Output the [X, Y] coordinate of the center of the cell containing the given text.  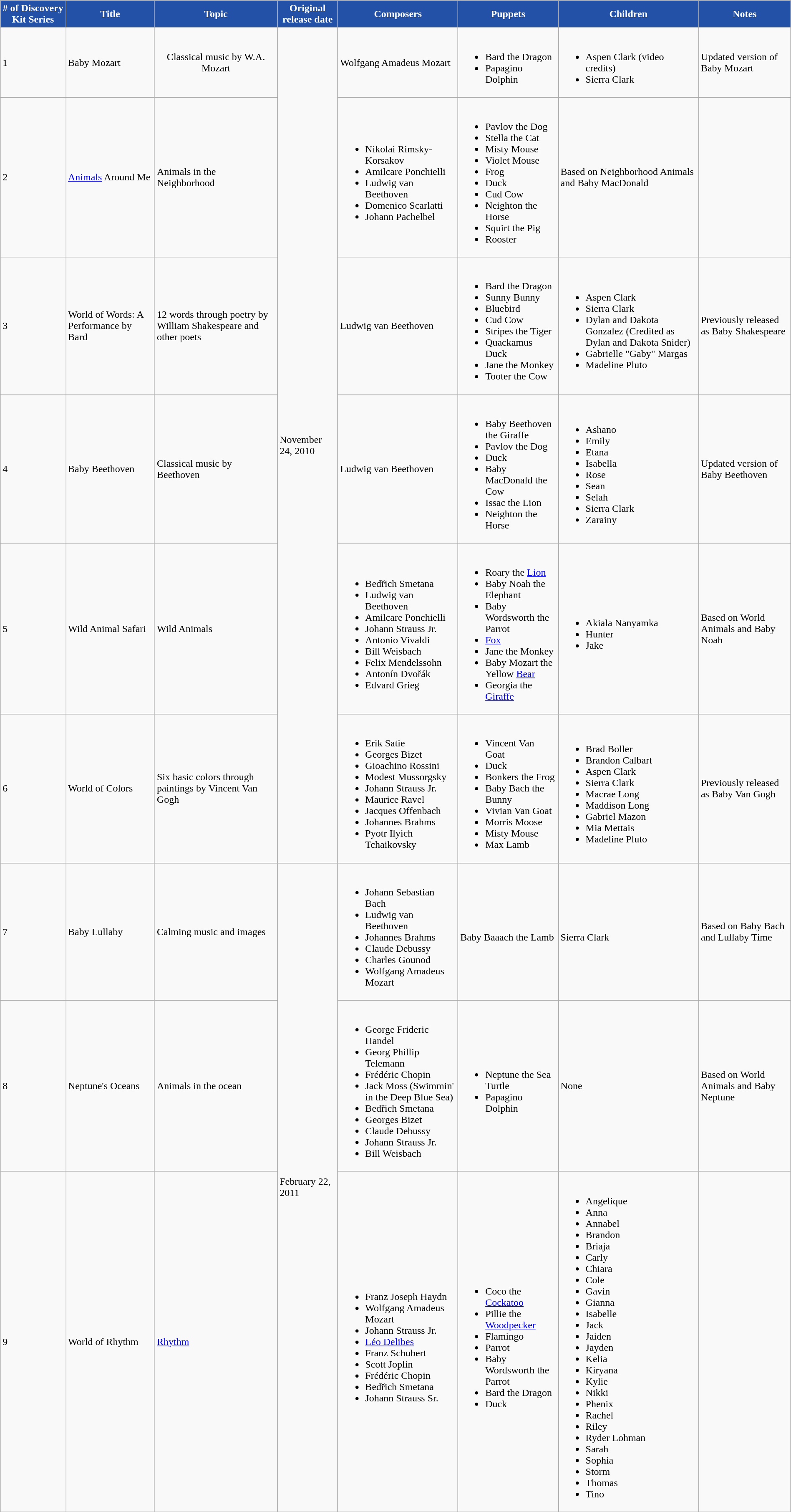
9 [33, 1342]
World of Words: A Performance by Bard [110, 326]
Brad BollerBrandon CalbartAspen ClarkSierra ClarkMacrae LongMaddison LongGabriel MazonMia MettaisMadeline Pluto [628, 789]
Updated version of Baby Beethoven [744, 469]
Roary the LionBaby Noah the ElephantBaby Wordsworth the ParrotFoxJane the MonkeyBaby Mozart the Yellow BearGeorgia the Giraffe [508, 629]
Baby Mozart [110, 63]
Baby Baaach the Lamb [508, 932]
Animals Around Me [110, 177]
Children [628, 14]
Original release date [308, 14]
Baby Beethoven [110, 469]
Wild Animal Safari [110, 629]
Bedřich SmetanaLudwig van BeethovenAmilcare PonchielliJohann Strauss Jr.Antonio VivaldiBill WeisbachFelix MendelssohnAntonín DvořákEdvard Grieg [398, 629]
Erik SatieGeorges BizetGioachino RossiniModest MussorgskyJohann Strauss Jr.Maurice RavelJacques OffenbachJohannes BrahmsPyotr Ilyich Tchaikovsky [398, 789]
February 22, 2011 [308, 1187]
Based on Baby Bach and Lullaby Time [744, 932]
Vincent Van GoatDuckBonkers the FrogBaby Bach the BunnyVivian Van GoatMorris MooseMisty MouseMax Lamb [508, 789]
Title [110, 14]
Wolfgang Amadeus Mozart [398, 63]
Previously released as Baby Van Gogh [744, 789]
2 [33, 177]
None [628, 1086]
Based on Neighborhood Animals and Baby MacDonald [628, 177]
Animals in the Neighborhood [216, 177]
Sierra Clark [628, 932]
World of Rhythm [110, 1342]
Nikolai Rimsky-KorsakovAmilcare PonchielliLudwig van BeethovenDomenico ScarlattiJohann Pachelbel [398, 177]
AshanoEmilyEtanaIsabellaRoseSeanSelahSierra ClarkZarainy [628, 469]
Animals in the ocean [216, 1086]
World of Colors [110, 789]
Notes [744, 14]
Calming music and images [216, 932]
6 [33, 789]
Johann Sebastian BachLudwig van BeethovenJohannes BrahmsClaude DebussyCharles GounodWolfgang Amadeus Mozart [398, 932]
8 [33, 1086]
Composers [398, 14]
Classical music by Beethoven [216, 469]
Bard the DragonSunny BunnyBluebirdCud CowStripes the TigerQuackamus DuckJane the MonkeyTooter the Cow [508, 326]
Baby Lullaby [110, 932]
Wild Animals [216, 629]
7 [33, 932]
# of Discovery Kit Series [33, 14]
Aspen ClarkSierra ClarkDylan and Dakota Gonzalez (Credited as Dylan and Dakota Snider)Gabrielle "Gaby" MargasMadeline Pluto [628, 326]
Neptune's Oceans [110, 1086]
1 [33, 63]
Franz Joseph HaydnWolfgang Amadeus MozartJohann Strauss Jr.Léo DelibesFranz SchubertScott JoplinFrédéric ChopinBedřich SmetanaJohann Strauss Sr. [398, 1342]
November 24, 2010 [308, 445]
Baby Beethoven the GiraffePavlov the DogDuckBaby MacDonald the CowIssac the LionNeighton the Horse [508, 469]
5 [33, 629]
Classical music by W.A. Mozart [216, 63]
Six basic colors through paintings by Vincent Van Gogh [216, 789]
Based on World Animals and Baby Neptune [744, 1086]
Updated version of Baby Mozart [744, 63]
Topic [216, 14]
Based on World Animals and Baby Noah [744, 629]
12 words through poetry by William Shakespeare and other poets [216, 326]
Puppets [508, 14]
3 [33, 326]
Coco the CockatooPillie the WoodpeckerFlamingoParrotBaby Wordsworth the ParrotBard the DragonDuck [508, 1342]
Bard the DragonPapagino Dolphin [508, 63]
Pavlov the DogStella the CatMisty MouseViolet MouseFrogDuckCud CowNeighton the HorseSquirt the PigRooster [508, 177]
Aspen Clark (video credits)Sierra Clark [628, 63]
4 [33, 469]
Previously released as Baby Shakespeare [744, 326]
Akiala NanyamkaHunterJake [628, 629]
Rhythm [216, 1342]
Neptune the Sea TurtlePapagino Dolphin [508, 1086]
